Scan for the cell matching the given text and deliver its (x, y) coordinate at center. 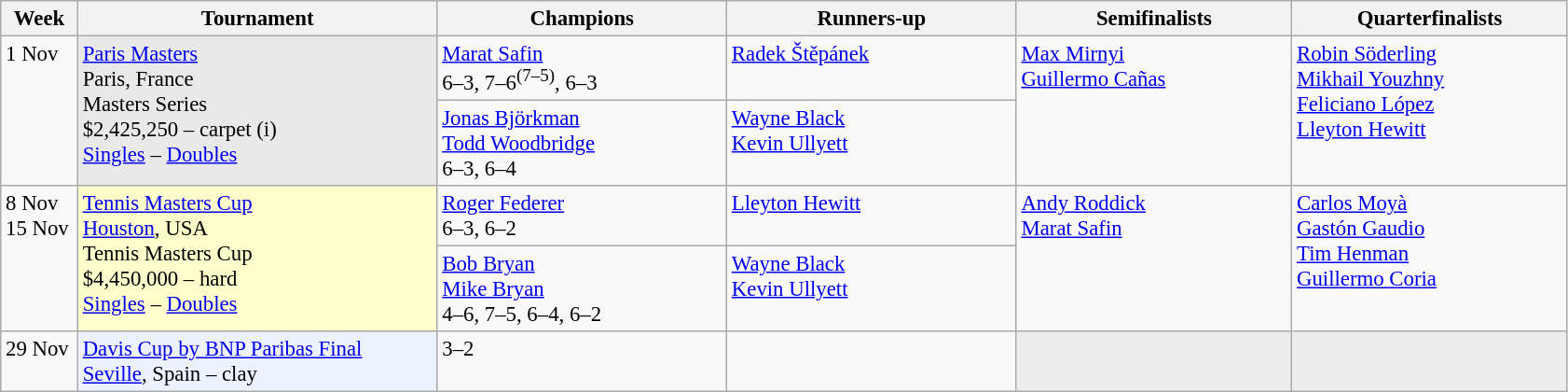
Roger Federer6–3, 6–2 (582, 217)
Radek Štěpánek (873, 69)
Jonas Björkman Todd Woodbridge 6–3, 6–4 (582, 144)
Robin Söderling Mikhail Youzhny Feliciano López Lleyton Hewitt (1430, 112)
8 Nov15 Nov (39, 259)
Bob Bryan Mike Bryan4–6, 7–5, 6–4, 6–2 (582, 289)
Andy Roddick Marat Safin (1154, 259)
Champions (582, 19)
1 Nov (39, 112)
Quarterfinalists (1430, 19)
Semifinalists (1154, 19)
Tennis Masters Cup Houston, USATennis Masters Cup$4,450,000 – hard Singles – Doubles (257, 259)
Runners-up (873, 19)
Week (39, 19)
Max Mirnyi Guillermo Cañas (1154, 112)
Carlos Moyà Gastón Gaudio Tim Henman Guillermo Coria (1430, 259)
Lleyton Hewitt (873, 217)
Tournament (257, 19)
Paris Masters Paris, FranceMasters Series$2,425,250 – carpet (i) Singles – Doubles (257, 112)
Marat Safin 6–3, 7–6(7–5), 6–3 (582, 69)
